Search for the cell housing the specified text and yield its (X, Y) center coordinate. 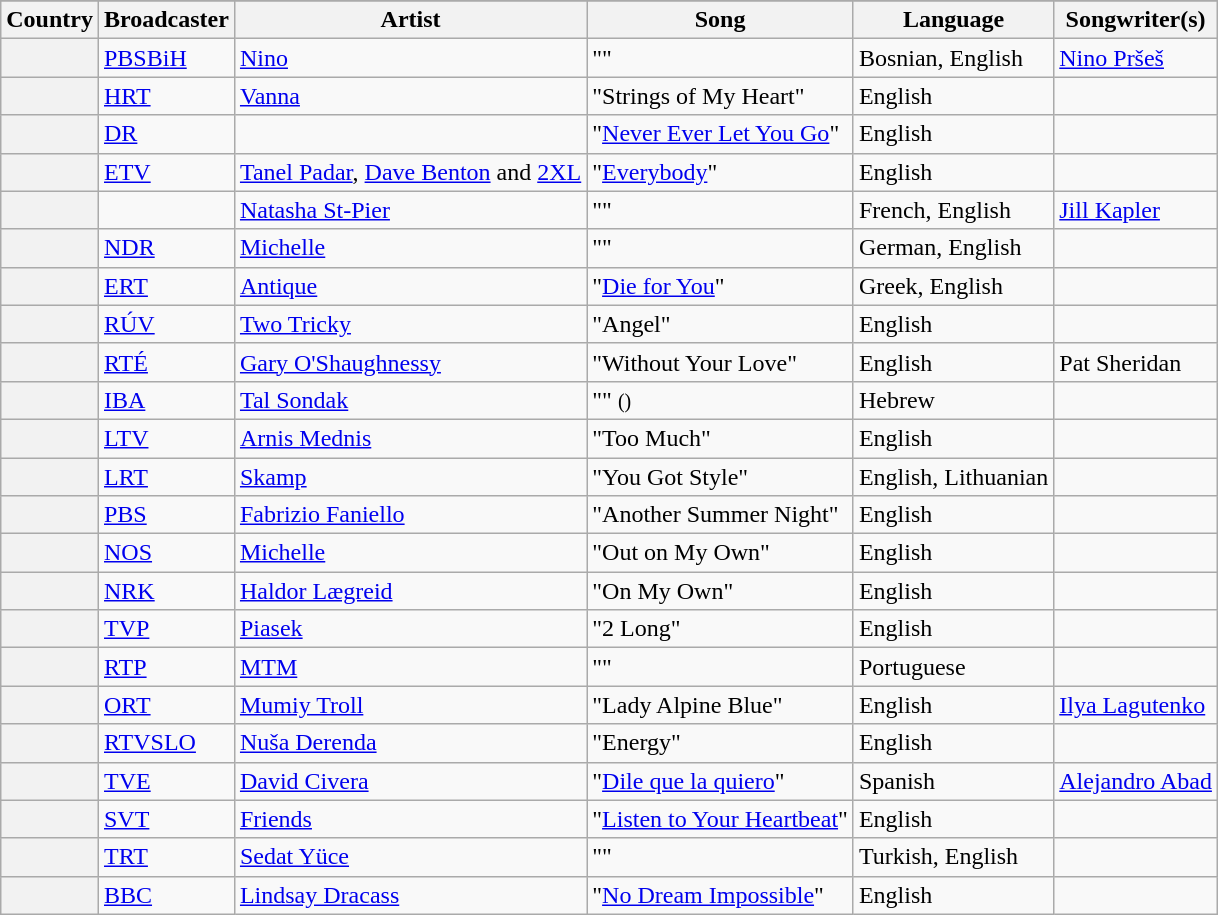
Lindsay Dracass (410, 895)
TRT (166, 857)
PBSBiH (166, 58)
"Another Summer Night" (720, 515)
Friends (410, 819)
Turkish, English (953, 857)
NOS (166, 553)
Arnis Mednis (410, 438)
Two Tricky (410, 324)
MTM (410, 667)
ORT (166, 705)
IBA (166, 400)
Nuša Derenda (410, 743)
LTV (166, 438)
Nino Pršeš (1136, 58)
German, English (953, 248)
Jill Kapler (1136, 210)
Greek, English (953, 286)
Bosnian, English (953, 58)
Pat Sheridan (1136, 362)
Spanish (953, 781)
English, Lithuanian (953, 477)
RTÉ (166, 362)
NDR (166, 248)
"Lady Alpine Blue" (720, 705)
NRK (166, 591)
Haldor Lægreid (410, 591)
Mumiy Troll (410, 705)
"On My Own" (720, 591)
Natasha St-Pier (410, 210)
Ilya Lagutenko (1136, 705)
"Angel" (720, 324)
"Strings of My Heart" (720, 96)
"Energy" (720, 743)
TVE (166, 781)
French, English (953, 210)
Nino (410, 58)
Song (720, 20)
Artist (410, 20)
"Out on My Own" (720, 553)
Hebrew (953, 400)
"Everybody" (720, 172)
David Civera (410, 781)
LRT (166, 477)
RTP (166, 667)
Tanel Padar, Dave Benton and 2XL (410, 172)
ETV (166, 172)
"2 Long" (720, 629)
Antique (410, 286)
"Without Your Love" (720, 362)
Alejandro Abad (1136, 781)
Vanna (410, 96)
Gary O'Shaughnessy (410, 362)
"You Got Style" (720, 477)
"Listen to Your Heartbeat" (720, 819)
"Too Much" (720, 438)
RÚV (166, 324)
RTVSLO (166, 743)
"" () (720, 400)
Songwriter(s) (1136, 20)
"Never Ever Let You Go" (720, 134)
Language (953, 20)
HRT (166, 96)
SVT (166, 819)
Piasek (410, 629)
Country (50, 20)
Tal Sondak (410, 400)
PBS (166, 515)
Portuguese (953, 667)
DR (166, 134)
"Dile que la quiero" (720, 781)
Broadcaster (166, 20)
"Die for You" (720, 286)
ERT (166, 286)
TVP (166, 629)
Skamp (410, 477)
Fabrizio Faniello (410, 515)
"No Dream Impossible" (720, 895)
BBC (166, 895)
Sedat Yüce (410, 857)
